Scan for the cell matching the given text and deliver its (x, y) coordinate at center. 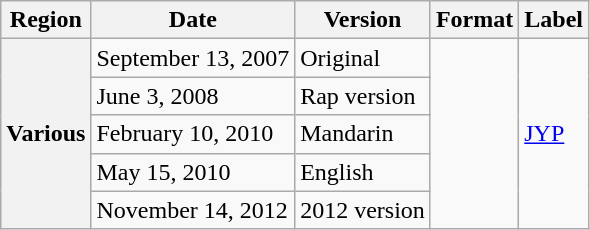
Region (46, 20)
September 13, 2007 (193, 58)
Format (474, 20)
June 3, 2008 (193, 96)
2012 version (363, 210)
May 15, 2010 (193, 172)
JYP (554, 134)
Label (554, 20)
English (363, 172)
Date (193, 20)
Original (363, 58)
February 10, 2010 (193, 134)
November 14, 2012 (193, 210)
Version (363, 20)
Rap version (363, 96)
Mandarin (363, 134)
Various (46, 134)
